Identify which cell holds the provided text, then report its (x, y) central coordinate. 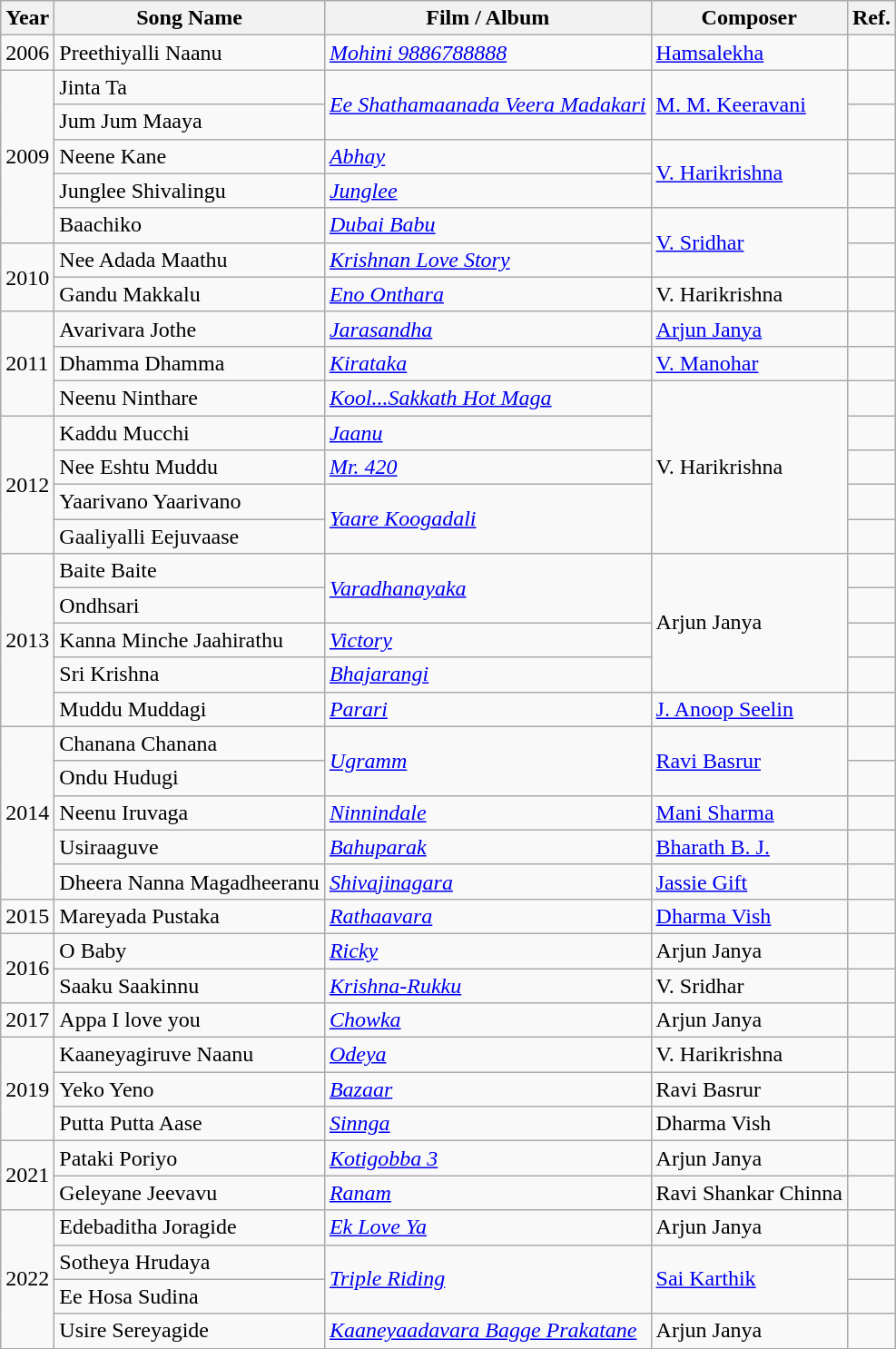
Usire Sereyagide (190, 1331)
2009 (27, 156)
Mr. 420 (487, 468)
Nee Eshtu Muddu (190, 468)
Jinta Ta (190, 87)
Bharath B. J. (749, 847)
Ondu Hudugi (190, 778)
Nee Adada Maathu (190, 260)
2012 (27, 485)
Kaaneyagiruve Naanu (190, 1055)
Kirataka (487, 363)
Kaddu Mucchi (190, 433)
Kaaneyaadavara Bagge Prakatane (487, 1331)
2006 (27, 53)
2011 (27, 363)
O Baby (190, 950)
Sinnga (487, 1124)
Preethiyalli Naanu (190, 53)
Dubai Babu (487, 225)
Junglee Shivalingu (190, 191)
2014 (27, 812)
Kotigobba 3 (487, 1158)
Kanna Minche Jaahirathu (190, 640)
Jarasandha (487, 329)
Appa I love you (190, 1020)
2019 (27, 1089)
Edebaditha Joragide (190, 1227)
Hamsalekha (749, 53)
Ugramm (487, 761)
Ee Shathamaanada Veera Madakari (487, 104)
Muddu Muddagi (190, 709)
Saaku Saakinnu (190, 985)
Chowka (487, 1020)
Dheera Nanna Magadheeranu (190, 881)
V. Manohar (749, 363)
Parari (487, 709)
Song Name (190, 18)
Bahuparak (487, 847)
Triple Riding (487, 1279)
Eno Onthara (487, 294)
Yaarivano Yaarivano (190, 502)
Krishnan Love Story (487, 260)
2016 (27, 968)
Bazaar (487, 1089)
Krishna-Rukku (487, 985)
Ek Love Ya (487, 1227)
Kool...Sakkath Hot Maga (487, 398)
Jaanu (487, 433)
Ondhsari (190, 606)
2010 (27, 277)
Varadhanayaka (487, 588)
Composer (749, 18)
Gandu Makkalu (190, 294)
2022 (27, 1279)
Year (27, 18)
Baachiko (190, 225)
Putta Putta Aase (190, 1124)
Sri Krishna (190, 674)
Usiraaguve (190, 847)
2013 (27, 640)
Mani Sharma (749, 812)
Rathaavara (487, 916)
Odeya (487, 1055)
Sai Karthik (749, 1279)
Neene Kane (190, 156)
Jassie Gift (749, 881)
Ranam (487, 1193)
2017 (27, 1020)
M. M. Keeravani (749, 104)
Geleyane Jeevavu (190, 1193)
Bhajarangi (487, 674)
Yaare Koogadali (487, 519)
Sotheya Hrudaya (190, 1262)
Neenu Ninthare (190, 398)
Ref. (871, 18)
Avarivara Jothe (190, 329)
Victory (487, 640)
Yeko Yeno (190, 1089)
Ee Hosa Sudina (190, 1296)
Ninnindale (487, 812)
Junglee (487, 191)
Abhay (487, 156)
Neenu Iruvaga (190, 812)
Ricky (487, 950)
Dhamma Dhamma (190, 363)
Mareyada Pustaka (190, 916)
Mohini 9886788888 (487, 53)
Ravi Shankar Chinna (749, 1193)
2021 (27, 1176)
Film / Album (487, 18)
Gaaliyalli Eejuvaase (190, 537)
Jum Jum Maaya (190, 122)
Shivajinagara (487, 881)
Pataki Poriyo (190, 1158)
J. Anoop Seelin (749, 709)
Baite Baite (190, 571)
Chanana Chanana (190, 743)
2015 (27, 916)
